Detect which cell encompasses the target text, then output its [x, y] center coordinate. 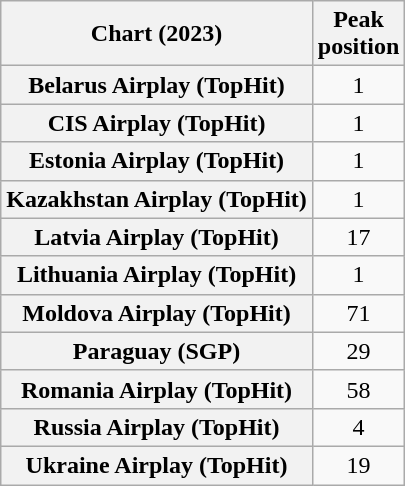
Paraguay (SGP) [157, 351]
Estonia Airplay (TopHit) [157, 161]
Peakposition [358, 34]
71 [358, 313]
CIS Airplay (TopHit) [157, 123]
Chart (2023) [157, 34]
Kazakhstan Airplay (TopHit) [157, 199]
4 [358, 427]
Lithuania Airplay (TopHit) [157, 275]
58 [358, 389]
17 [358, 237]
Moldova Airplay (TopHit) [157, 313]
Belarus Airplay (TopHit) [157, 85]
Ukraine Airplay (TopHit) [157, 465]
Russia Airplay (TopHit) [157, 427]
Latvia Airplay (TopHit) [157, 237]
19 [358, 465]
29 [358, 351]
Romania Airplay (TopHit) [157, 389]
